From the cell containing the given text, extract its center point as (x, y) coordinate. 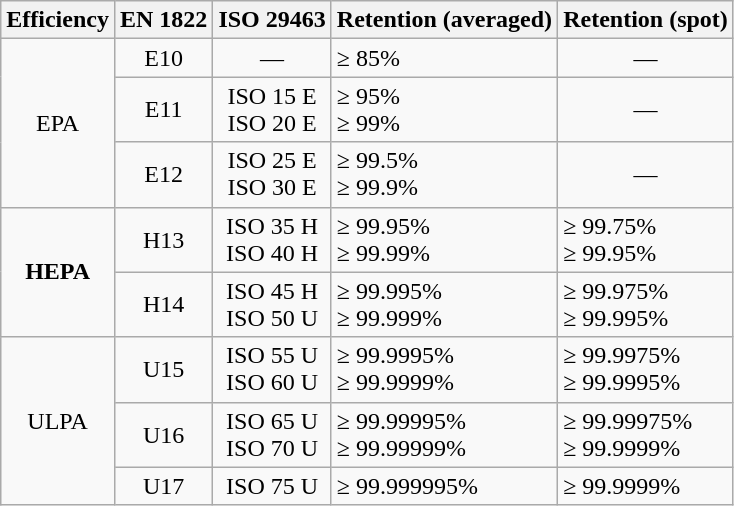
H13 (163, 240)
ISO 55 UISO 60 U (272, 370)
ISO 65 UISO 70 U (272, 434)
≥ 99.75%≥ 99.95% (646, 240)
E10 (163, 58)
EN 1822 (163, 20)
ISO 15 EISO 20 E (272, 110)
E11 (163, 110)
≥ 99.995%≥ 99.999% (444, 304)
Retention (averaged) (444, 20)
≥ 95%≥ 99% (444, 110)
Efficiency (58, 20)
≥ 99.99995%≥ 99.99999% (444, 434)
E12 (163, 174)
≥ 85% (444, 58)
≥ 99.975%≥ 99.995% (646, 304)
ISO 25 EISO 30 E (272, 174)
H14 (163, 304)
U17 (163, 486)
≥ 99.9999% (646, 486)
ISO 29463 (272, 20)
≥ 99.9975%≥ 99.9995% (646, 370)
ULPA (58, 421)
EPA (58, 123)
ISO 35 HISO 40 H (272, 240)
ISO 45 HISO 50 U (272, 304)
U16 (163, 434)
≥ 99.99975%≥ 99.9999% (646, 434)
≥ 99.9995%≥ 99.9999% (444, 370)
U15 (163, 370)
≥ 99.5%≥ 99.9% (444, 174)
≥ 99.999995% (444, 486)
≥ 99.95%≥ 99.99% (444, 240)
HEPA (58, 272)
Retention (spot) (646, 20)
ISO 75 U (272, 486)
